Identify which cell holds the provided text, then report its (x, y) central coordinate. 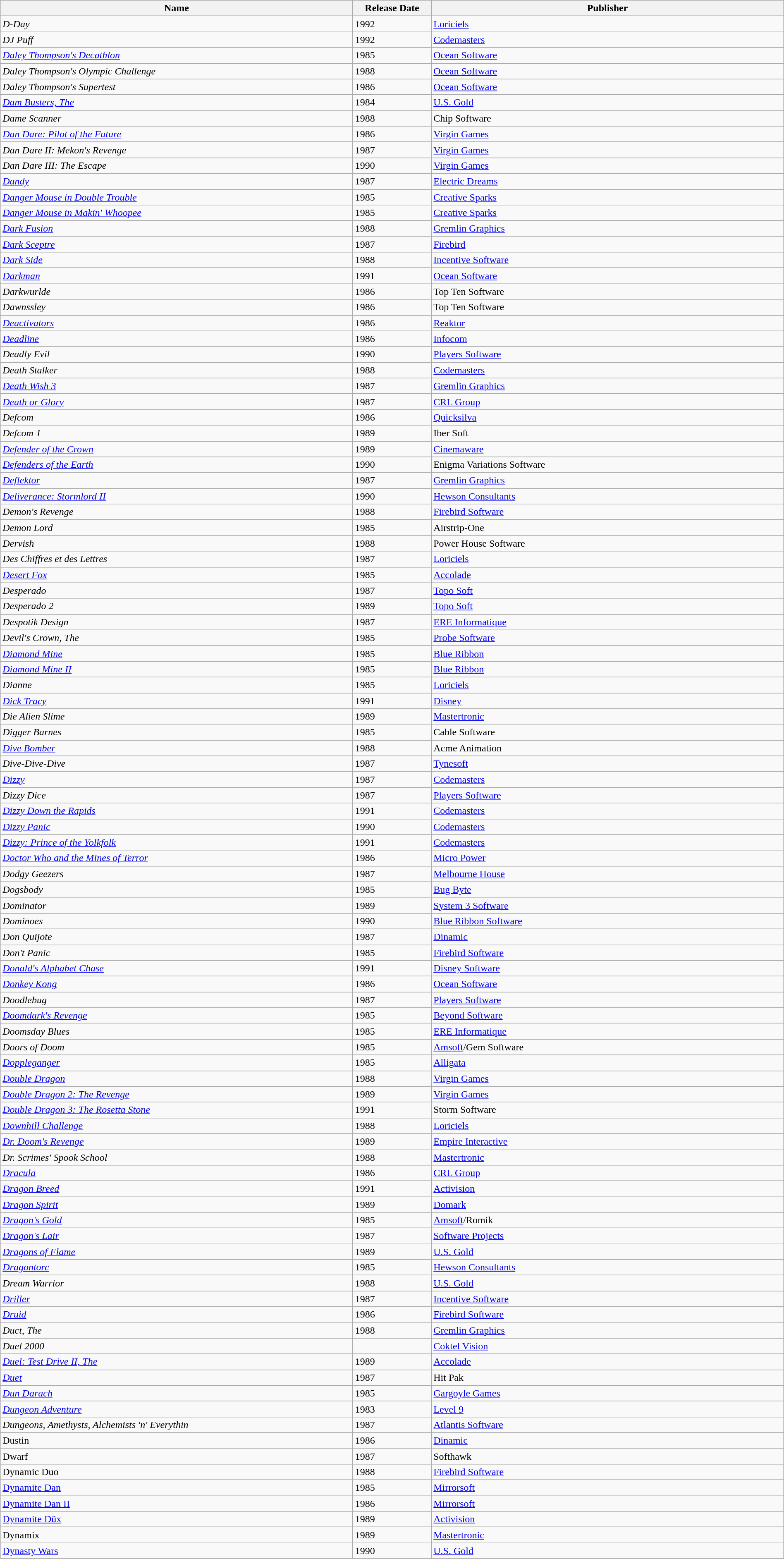
Dizzy Down the Rapids (177, 811)
Blue Ribbon Software (608, 921)
Dandy (177, 181)
Publisher (608, 8)
Doodlebug (177, 1000)
Gargoyle Games (608, 1393)
Daley Thompson's Supertest (177, 87)
Melbourne House (608, 874)
Defcom (177, 417)
Infocom (608, 339)
Dragon's Gold (177, 1220)
Dragons of Flame (177, 1252)
Desert Fox (177, 575)
Dive-Dive-Dive (177, 764)
Diamond Mine II (177, 669)
Downhill Challenge (177, 1126)
Dizzy: Prince of the Yolkfolk (177, 842)
Storm Software (608, 1110)
Die Alien Slime (177, 717)
Cinemaware (608, 449)
Dam Busters, The (177, 103)
Dynasty Wars (177, 1551)
Bug Byte (608, 889)
Name (177, 8)
Airstrip-One (608, 528)
Deliverance: Stormlord II (177, 496)
Dick Tracy (177, 701)
Death or Glory (177, 402)
Doomsday Blues (177, 1031)
Duct, The (177, 1330)
Danger Mouse in Double Trouble (177, 197)
Software Projects (608, 1236)
Softhawk (608, 1456)
Dynamite Düx (177, 1519)
Demon's Revenge (177, 512)
Cable Software (608, 732)
Danger Mouse in Makin' Whoopee (177, 213)
Dan Dare: Pilot of the Future (177, 134)
Don Quijote (177, 937)
Doors of Doom (177, 1047)
Dodgy Geezers (177, 874)
Acme Animation (608, 748)
Duel 2000 (177, 1346)
Amsoft/Romik (608, 1220)
Empire Interactive (608, 1141)
Dr. Doom's Revenge (177, 1141)
Demon Lord (177, 528)
Double Dragon 3: The Rosetta Stone (177, 1110)
Dominator (177, 905)
Dragon Spirit (177, 1205)
Probe Software (608, 638)
Dragon Breed (177, 1188)
Quicksilva (608, 417)
Deactivators (177, 323)
Dragon's Lair (177, 1236)
Dynamix (177, 1535)
Desperado (177, 591)
Dun Darach (177, 1393)
Micro Power (608, 858)
Doctor Who and the Mines of Terror (177, 858)
Dive Bomber (177, 748)
Despotik Design (177, 622)
Dominoes (177, 921)
Dark Sceptre (177, 244)
Reaktor (608, 323)
1983 (392, 1409)
Death Wish 3 (177, 386)
Beyond Software (608, 1016)
Darkwurlde (177, 292)
Dynamic Duo (177, 1472)
Des Chiffres et des Lettres (177, 559)
Dan Dare III: The Escape (177, 165)
Dustin (177, 1440)
Dogsbody (177, 889)
Amsoft/Gem Software (608, 1047)
Deadly Evil (177, 354)
Iber Soft (608, 433)
Firebird (608, 244)
Deflektor (177, 481)
Dark Side (177, 260)
Dizzy Dice (177, 795)
Electric Dreams (608, 181)
Dracula (177, 1173)
Dragontorc (177, 1267)
Double Dragon 2: The Revenge (177, 1094)
Dan Dare II: Mekon's Revenge (177, 150)
Daley Thompson's Decathlon (177, 55)
Release Date (392, 8)
Devil's Crown, The (177, 638)
Duet (177, 1377)
Donald's Alphabet Chase (177, 968)
Dervish (177, 543)
Daley Thompson's Olympic Challenge (177, 71)
Atlantis Software (608, 1425)
Duel: Test Drive II, The (177, 1362)
Darkman (177, 276)
Double Dragon (177, 1078)
Defender of the Crown (177, 449)
Dynamite Dan (177, 1488)
System 3 Software (608, 905)
Dungeons, Amethysts, Alchemists 'n' Everythin (177, 1425)
Coktel Vision (608, 1346)
Domark (608, 1205)
Dream Warrior (177, 1283)
1984 (392, 103)
Dr. Scrimes' Spook School (177, 1157)
Dawnssley (177, 307)
Dianne (177, 685)
Doppleganger (177, 1063)
Level 9 (608, 1409)
Dwarf (177, 1456)
D-Day (177, 24)
Alligata (608, 1063)
Doomdark's Revenge (177, 1016)
Dame Scanner (177, 118)
Digger Barnes (177, 732)
Disney (608, 701)
Chip Software (608, 118)
Defcom 1 (177, 433)
Deadline (177, 339)
Defenders of the Earth (177, 465)
Don't Panic (177, 952)
Enigma Variations Software (608, 465)
Disney Software (608, 968)
Dungeon Adventure (177, 1409)
Dizzy Panic (177, 827)
Donkey Kong (177, 984)
Power House Software (608, 543)
Death Stalker (177, 370)
Diamond Mine (177, 653)
DJ Puff (177, 40)
Dizzy (177, 779)
Hit Pak (608, 1377)
Dark Fusion (177, 229)
Dynamite Dan II (177, 1504)
Driller (177, 1299)
Tynesoft (608, 764)
Druid (177, 1315)
Desperado 2 (177, 606)
